Identify which cell holds the provided text, then report its [x, y] central coordinate. 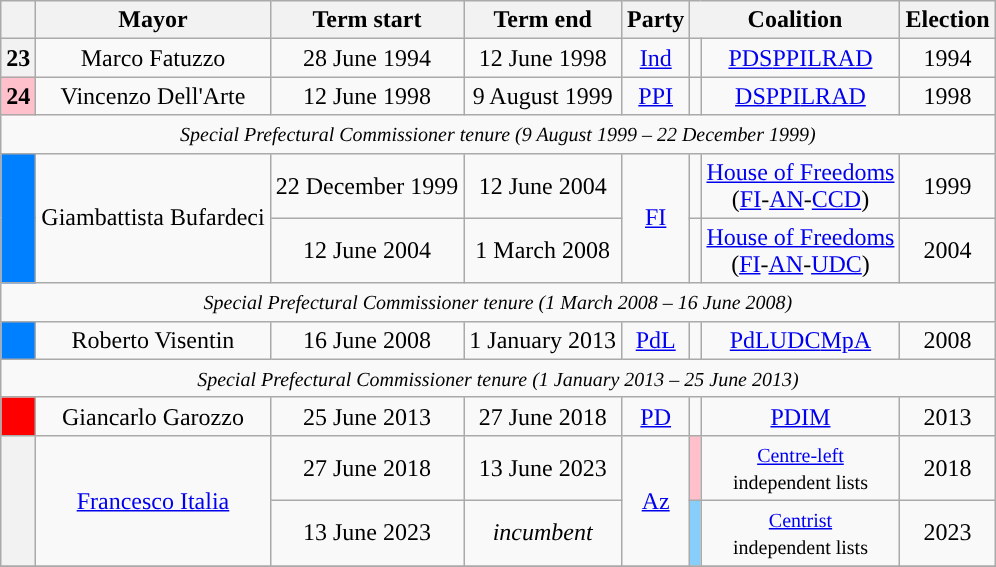
2013 [948, 416]
incumbent [543, 532]
9 August 1999 [543, 96]
Party [656, 20]
Marco Fatuzzo [153, 58]
Giambattista Bufardeci [153, 218]
Special Prefectural Commissioner tenure (9 August 1999 – 22 December 1999) [498, 134]
PDSPPILRAD [800, 58]
1994 [948, 58]
DSPPILRAD [800, 96]
2023 [948, 532]
25 June 2013 [367, 416]
28 June 1994 [367, 58]
2018 [948, 468]
PdL [656, 340]
Coalition [795, 20]
1 January 2013 [543, 340]
Roberto Visentin [153, 340]
PPI [656, 96]
Ind [656, 58]
House of Freedoms(FI-AN-UDC) [800, 250]
Centre-left independent lists [800, 468]
Special Prefectural Commissioner tenure (1 March 2008 – 16 June 2008) [498, 302]
2004 [948, 250]
Francesco Italia [153, 500]
1998 [948, 96]
2008 [948, 340]
PDIM [800, 416]
PD [656, 416]
House of Freedoms(FI-AN-CCD) [800, 186]
22 December 1999 [367, 186]
24 [18, 96]
Election [948, 20]
1999 [948, 186]
FI [656, 218]
Az [656, 500]
Centrist independent lists [800, 532]
16 June 2008 [367, 340]
Vincenzo Dell'Arte [153, 96]
Giancarlo Garozzo [153, 416]
1 March 2008 [543, 250]
Term start [367, 20]
Mayor [153, 20]
PdLUDCMpA [800, 340]
23 [18, 58]
Special Prefectural Commissioner tenure (1 January 2013 – 25 June 2013) [498, 378]
Term end [543, 20]
